Return [X, Y] of the center of cell containing provided text 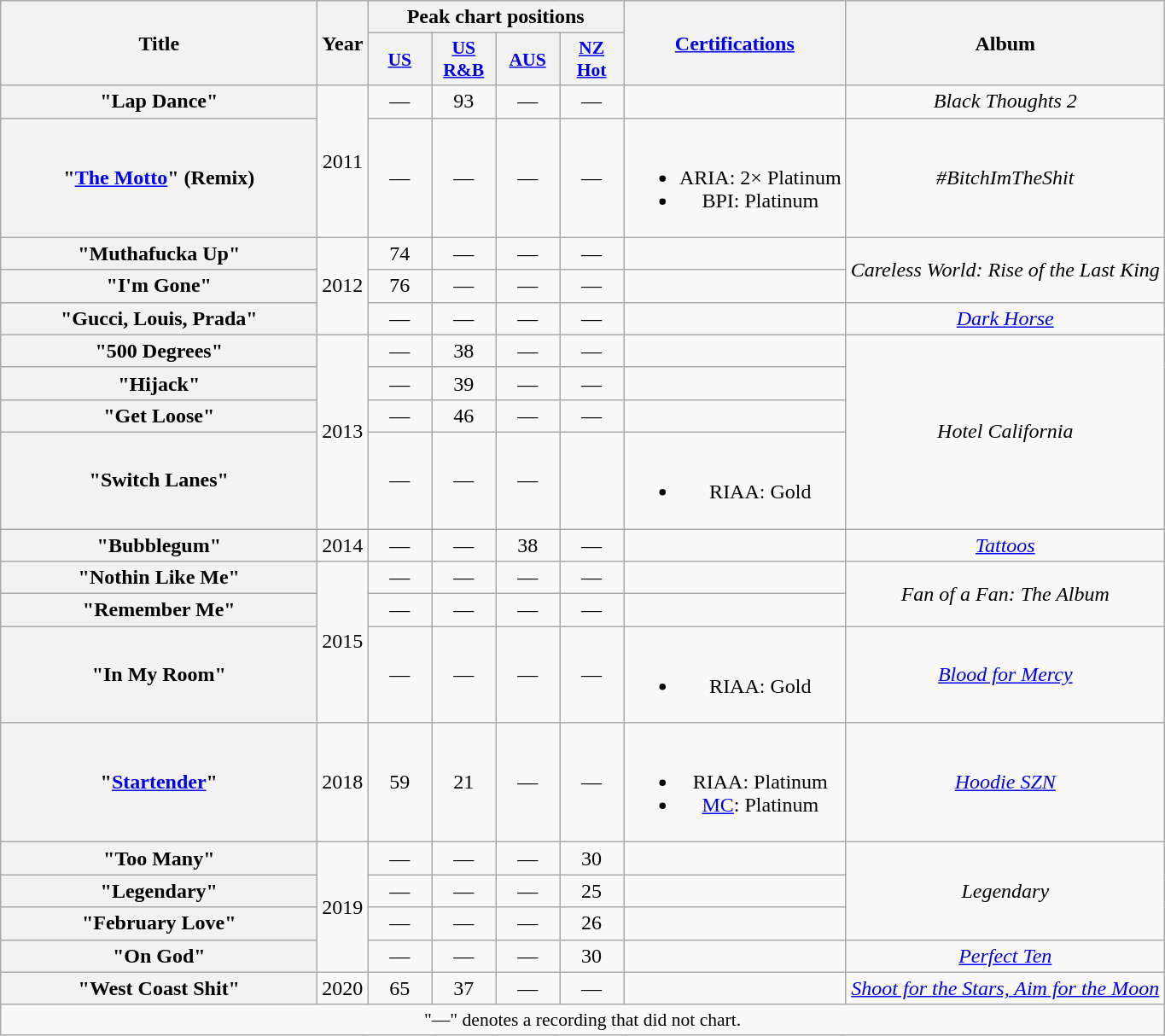
Hotel California [1005, 432]
"Get Loose" [159, 416]
"Remember Me" [159, 610]
"In My Room" [159, 674]
Tattoos [1005, 545]
74 [399, 253]
"Bubblegum" [159, 545]
"February Love" [159, 923]
37 [464, 988]
Certifications [734, 43]
76 [399, 286]
Black Thoughts 2 [1005, 102]
93 [464, 102]
Album [1005, 43]
USR&B [464, 60]
2019 [343, 907]
Blood for Mercy [1005, 674]
"Nothin Like Me" [159, 578]
Peak chart positions [496, 17]
2020 [343, 988]
26 [592, 923]
RIAA: PlatinumMC: Platinum [734, 783]
25 [592, 891]
2012 [343, 286]
"Startender" [159, 783]
ARIA: 2× PlatinumBPI: Platinum [734, 178]
Year [343, 43]
Careless World: Rise of the Last King [1005, 270]
Dark Horse [1005, 318]
"On God" [159, 956]
21 [464, 783]
59 [399, 783]
Shoot for the Stars, Aim for the Moon [1005, 988]
#BitchImTheShit [1005, 178]
"Hijack" [159, 383]
2015 [343, 642]
2014 [343, 545]
NZHot [592, 60]
39 [464, 383]
2013 [343, 432]
"Gucci, Louis, Prada" [159, 318]
"500 Degrees" [159, 351]
"—" denotes a recording that did not chart. [583, 1020]
"Switch Lanes" [159, 480]
Hoodie SZN [1005, 783]
"I'm Gone" [159, 286]
"Lap Dance" [159, 102]
"West Coast Shit" [159, 988]
2018 [343, 783]
US [399, 60]
Fan of a Fan: The Album [1005, 594]
"The Motto" (Remix) [159, 178]
"Too Many" [159, 858]
65 [399, 988]
2011 [343, 161]
"Muthafucka Up" [159, 253]
Perfect Ten [1005, 956]
Title [159, 43]
46 [464, 416]
AUS [527, 60]
Legendary [1005, 891]
"Legendary" [159, 891]
